From the cell containing the given text, extract its center point as (X, Y) coordinate. 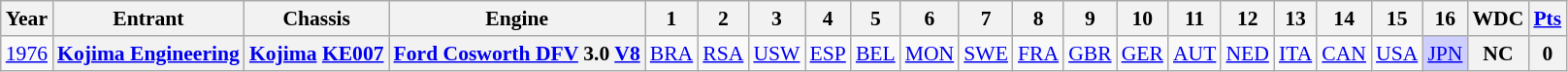
NED (1247, 54)
7 (986, 18)
14 (1344, 18)
Pts (1547, 18)
BRA (671, 54)
Kojima KE007 (316, 54)
8 (1038, 18)
6 (930, 18)
Engine (517, 18)
0 (1547, 54)
USA (1397, 54)
12 (1247, 18)
10 (1143, 18)
Ford Cosworth DFV 3.0 V8 (517, 54)
AUT (1194, 54)
15 (1397, 18)
1 (671, 18)
ESP (829, 54)
4 (829, 18)
5 (875, 18)
NC (1498, 54)
3 (776, 18)
RSA (723, 54)
11 (1194, 18)
9 (1091, 18)
FRA (1038, 54)
WDC (1498, 18)
CAN (1344, 54)
BEL (875, 54)
GBR (1091, 54)
2 (723, 18)
USW (776, 54)
16 (1445, 18)
Year (27, 18)
13 (1295, 18)
1976 (27, 54)
GER (1143, 54)
Entrant (148, 18)
MON (930, 54)
SWE (986, 54)
Kojima Engineering (148, 54)
JPN (1445, 54)
ITA (1295, 54)
Chassis (316, 18)
